From the cell containing the given text, extract its center point as (X, Y) coordinate. 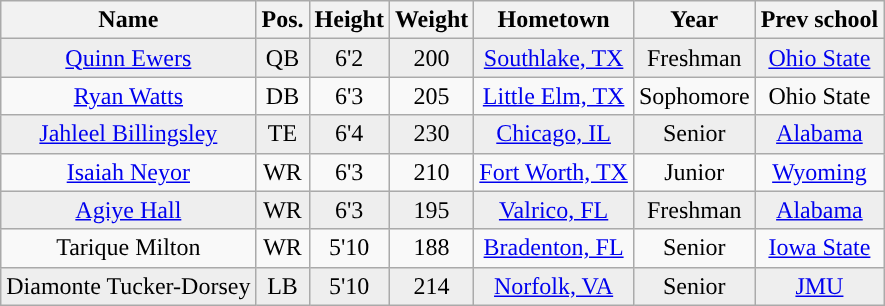
Junior (694, 172)
Tarique Milton (128, 248)
Wyoming (820, 172)
TE (282, 134)
Prev school (820, 20)
DB (282, 96)
214 (431, 286)
200 (431, 58)
QB (282, 58)
Valrico, FL (554, 210)
Year (694, 20)
Iowa State (820, 248)
Sophomore (694, 96)
Hometown (554, 20)
Little Elm, TX (554, 96)
188 (431, 248)
Ryan Watts (128, 96)
Quinn Ewers (128, 58)
Height (349, 20)
Diamonte Tucker-Dorsey (128, 286)
Isaiah Neyor (128, 172)
LB (282, 286)
6'2 (349, 58)
Agiye Hall (128, 210)
210 (431, 172)
Weight (431, 20)
Pos. (282, 20)
230 (431, 134)
205 (431, 96)
JMU (820, 286)
Norfolk, VA (554, 286)
Bradenton, FL (554, 248)
195 (431, 210)
Chicago, IL (554, 134)
Name (128, 20)
Fort Worth, TX (554, 172)
Southlake, TX (554, 58)
Jahleel Billingsley (128, 134)
6'4 (349, 134)
